Search for the cell housing the specified text and yield its (X, Y) center coordinate. 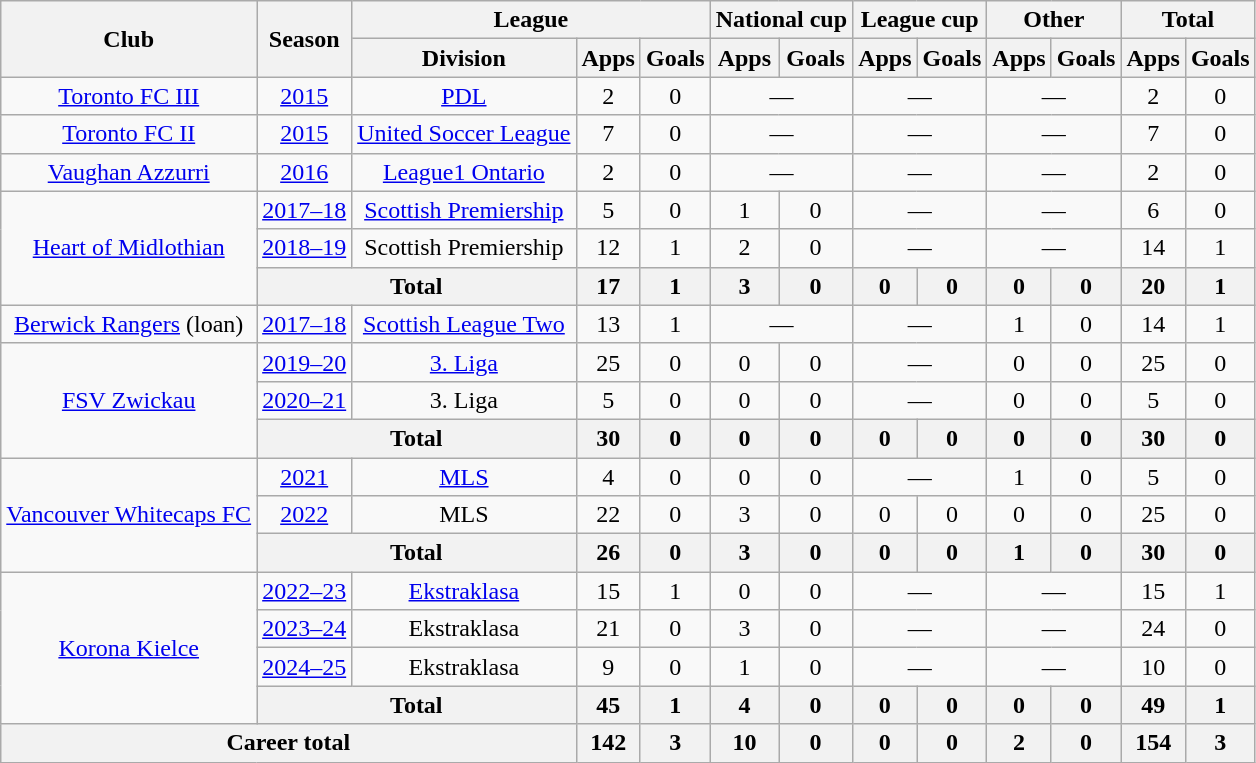
United Soccer League (464, 134)
142 (608, 743)
National cup (781, 20)
Korona Kielce (129, 648)
17 (608, 286)
26 (608, 553)
Toronto FC II (129, 134)
PDL (464, 96)
Season (304, 39)
2022 (304, 515)
Division (464, 58)
20 (1153, 286)
21 (608, 629)
Vaughan Azzurri (129, 172)
9 (608, 667)
2023–24 (304, 629)
League1 Ontario (464, 172)
45 (608, 705)
2022–23 (304, 591)
24 (1153, 629)
2016 (304, 172)
12 (608, 248)
Other (1054, 20)
League (531, 20)
League cup (920, 20)
Toronto FC III (129, 96)
13 (608, 324)
Berwick Rangers (loan) (129, 324)
FSV Zwickau (129, 400)
Heart of Midlothian (129, 248)
Scottish League Two (464, 324)
2019–20 (304, 362)
Career total (288, 743)
2021 (304, 477)
2018–19 (304, 248)
Vancouver Whitecaps FC (129, 515)
154 (1153, 743)
49 (1153, 705)
22 (608, 515)
6 (1153, 210)
Club (129, 39)
2024–25 (304, 667)
2020–21 (304, 400)
